Detect which cell encompasses the target text, then output its (x, y) center coordinate. 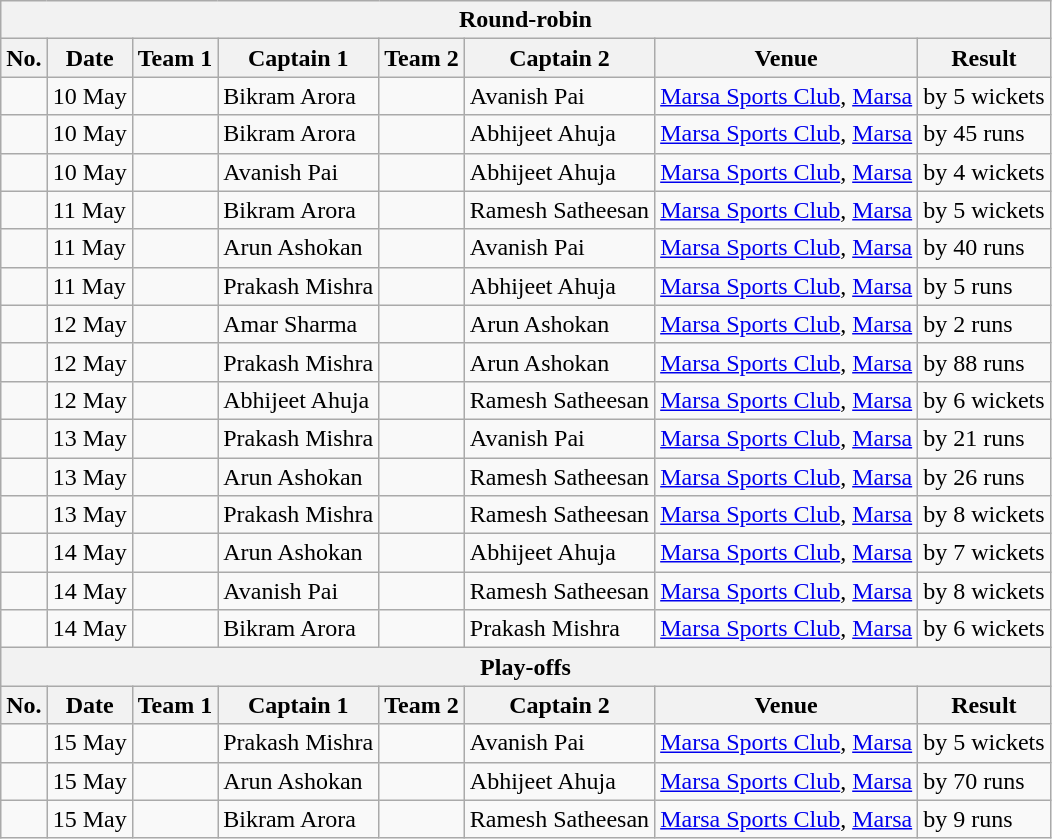
by 45 runs (984, 134)
by 88 runs (984, 362)
by 40 runs (984, 248)
by 2 runs (984, 324)
by 26 runs (984, 477)
by 21 runs (984, 438)
by 9 runs (984, 819)
Round-robin (526, 20)
Play-offs (526, 667)
by 70 runs (984, 781)
by 7 wickets (984, 553)
by 4 wickets (984, 172)
Amar Sharma (298, 324)
by 5 runs (984, 286)
